Output the [X, Y] coordinate of the center of the cell containing the given text.  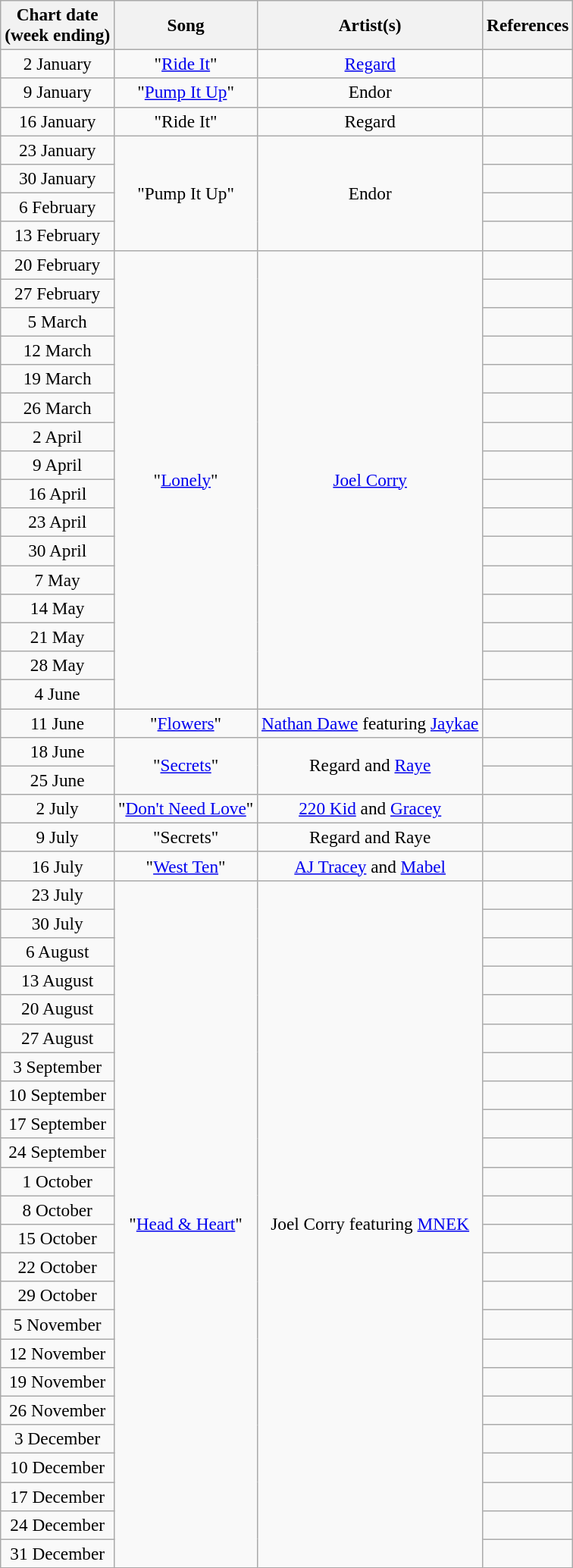
18 June [58, 751]
References [528, 24]
"Lonely" [186, 479]
26 November [58, 1410]
28 May [58, 665]
10 December [58, 1467]
30 April [58, 550]
220 Kid and Gracey [370, 808]
23 April [58, 522]
30 January [58, 178]
24 December [58, 1525]
15 October [58, 1238]
11 June [58, 723]
9 April [58, 465]
"West Ten" [186, 866]
2 July [58, 808]
22 October [58, 1267]
27 August [58, 1038]
20 February [58, 265]
19 March [58, 379]
Song [186, 24]
25 June [58, 780]
9 July [58, 837]
Joel Corry featuring MNEK [370, 1224]
"Don't Need Love" [186, 808]
19 November [58, 1381]
27 February [58, 293]
9 January [58, 93]
17 September [58, 1124]
2 January [58, 64]
24 September [58, 1152]
AJ Tracey and Mabel [370, 866]
12 November [58, 1353]
31 December [58, 1554]
21 May [58, 637]
Artist(s) [370, 24]
20 August [58, 1009]
3 September [58, 1066]
2 April [58, 436]
17 December [58, 1496]
6 February [58, 207]
12 March [58, 350]
4 June [58, 694]
29 October [58, 1296]
13 February [58, 236]
16 April [58, 494]
"Head & Heart" [186, 1224]
30 July [58, 923]
"Flowers" [186, 723]
Chart date(week ending) [58, 24]
Joel Corry [370, 479]
6 August [58, 952]
7 May [58, 579]
23 January [58, 149]
26 March [58, 407]
10 September [58, 1095]
Nathan Dawe featuring Jaykae [370, 723]
1 October [58, 1181]
8 October [58, 1209]
5 November [58, 1324]
16 July [58, 866]
16 January [58, 121]
5 March [58, 321]
23 July [58, 895]
3 December [58, 1439]
14 May [58, 608]
13 August [58, 980]
